Find where the given text appears and provide that cell's center as (x, y) coordinate. 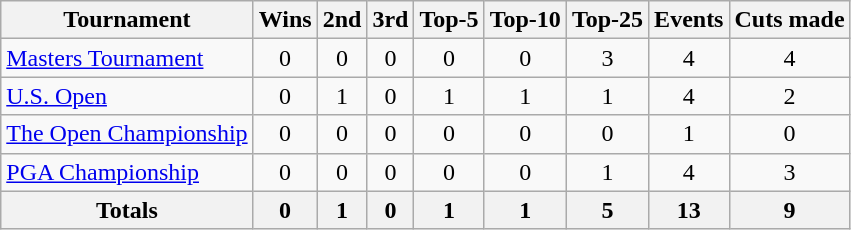
2 (790, 96)
Top-25 (607, 20)
Tournament (127, 20)
Cuts made (790, 20)
Top-10 (525, 20)
Top-5 (449, 20)
2nd (342, 20)
13 (689, 210)
Events (689, 20)
9 (790, 210)
Wins (285, 20)
5 (607, 210)
3rd (390, 20)
PGA Championship (127, 172)
Totals (127, 210)
The Open Championship (127, 134)
Masters Tournament (127, 58)
U.S. Open (127, 96)
